For the text-containing cell, return its midpoint in [X, Y] coordinate format. 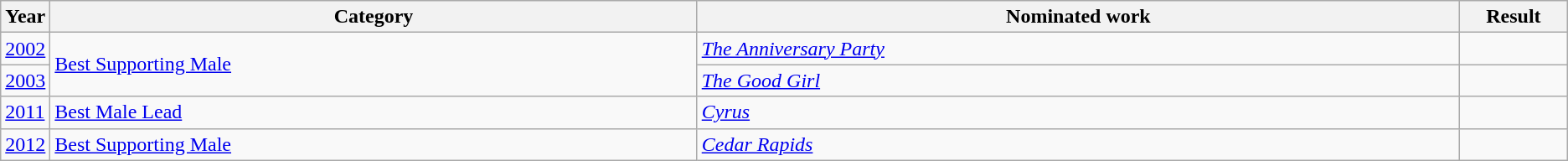
Cyrus [1078, 112]
Cedar Rapids [1078, 144]
Category [374, 17]
Best Male Lead [374, 112]
2003 [25, 80]
The Anniversary Party [1078, 49]
Result [1514, 17]
2011 [25, 112]
Nominated work [1078, 17]
2002 [25, 49]
Year [25, 17]
The Good Girl [1078, 80]
2012 [25, 144]
